Determine the [x, y] coordinate at the center of the cell enclosing the given text.  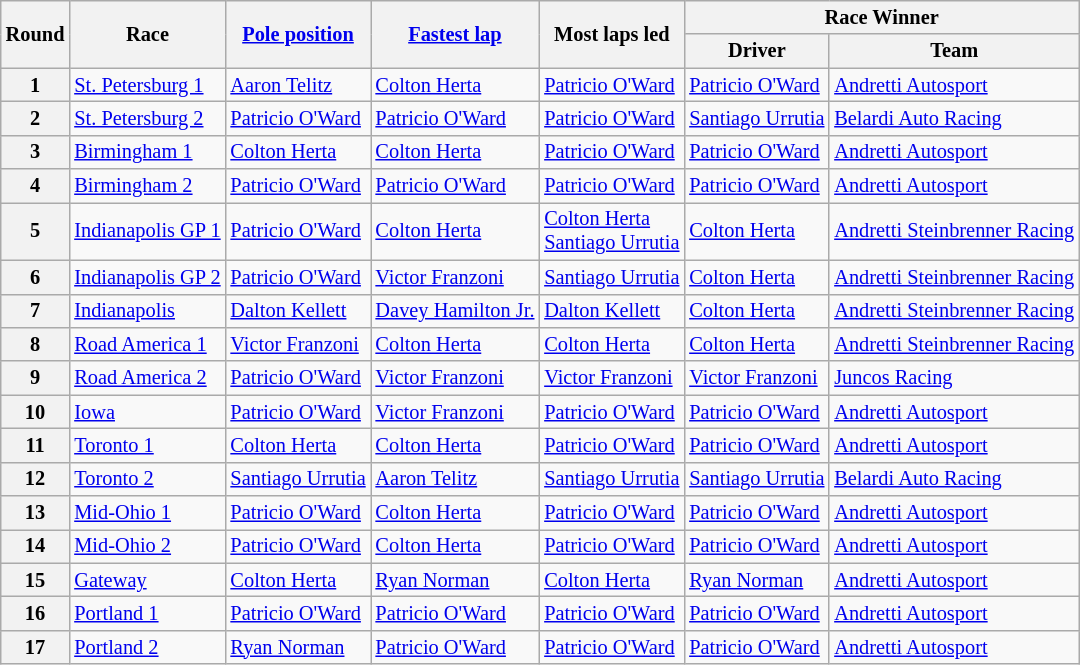
Juncos Racing [954, 378]
Most laps led [612, 34]
St. Petersburg 1 [147, 85]
14 [36, 546]
9 [36, 378]
Mid-Ohio 1 [147, 513]
Indianapolis GP 2 [147, 277]
4 [36, 186]
St. Petersburg 2 [147, 118]
13 [36, 513]
Birmingham 1 [147, 152]
Birmingham 2 [147, 186]
16 [36, 613]
15 [36, 580]
Toronto 2 [147, 479]
Team [954, 51]
8 [36, 344]
1 [36, 85]
Indianapolis GP 1 [147, 231]
Colton Herta Santiago Urrutia [612, 231]
Toronto 1 [147, 445]
Fastest lap [456, 34]
Driver [756, 51]
12 [36, 479]
Race [147, 34]
Race Winner [882, 17]
Round [36, 34]
Road America 2 [147, 378]
Portland 1 [147, 613]
Iowa [147, 412]
11 [36, 445]
6 [36, 277]
Davey Hamilton Jr. [456, 311]
17 [36, 647]
7 [36, 311]
Pole position [298, 34]
3 [36, 152]
Portland 2 [147, 647]
Mid-Ohio 2 [147, 546]
Road America 1 [147, 344]
5 [36, 231]
Indianapolis [147, 311]
Gateway [147, 580]
2 [36, 118]
10 [36, 412]
